Capture the cell that displays the provided text and extract its (x, y) central coordinate. 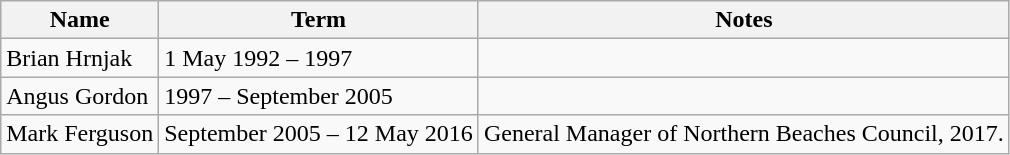
1997 – September 2005 (319, 96)
General Manager of Northern Beaches Council, 2017. (744, 134)
1 May 1992 – 1997 (319, 58)
Term (319, 20)
Notes (744, 20)
September 2005 – 12 May 2016 (319, 134)
Name (80, 20)
Angus Gordon (80, 96)
Mark Ferguson (80, 134)
Brian Hrnjak (80, 58)
